Return the (X, Y) coordinate for the center point of the cell that contains the specified text.  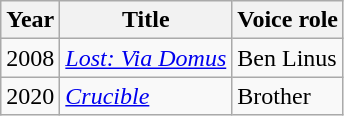
Lost: Via Domus (146, 58)
Crucible (146, 96)
Brother (288, 96)
Voice role (288, 20)
2020 (30, 96)
2008 (30, 58)
Title (146, 20)
Ben Linus (288, 58)
Year (30, 20)
